Find where the given text appears and provide that cell's center as [x, y] coordinate. 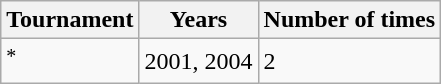
Number of times [350, 20]
2 [350, 62]
* [70, 62]
2001, 2004 [198, 62]
Years [198, 20]
Tournament [70, 20]
